From the cell containing the given text, extract its center point as [x, y] coordinate. 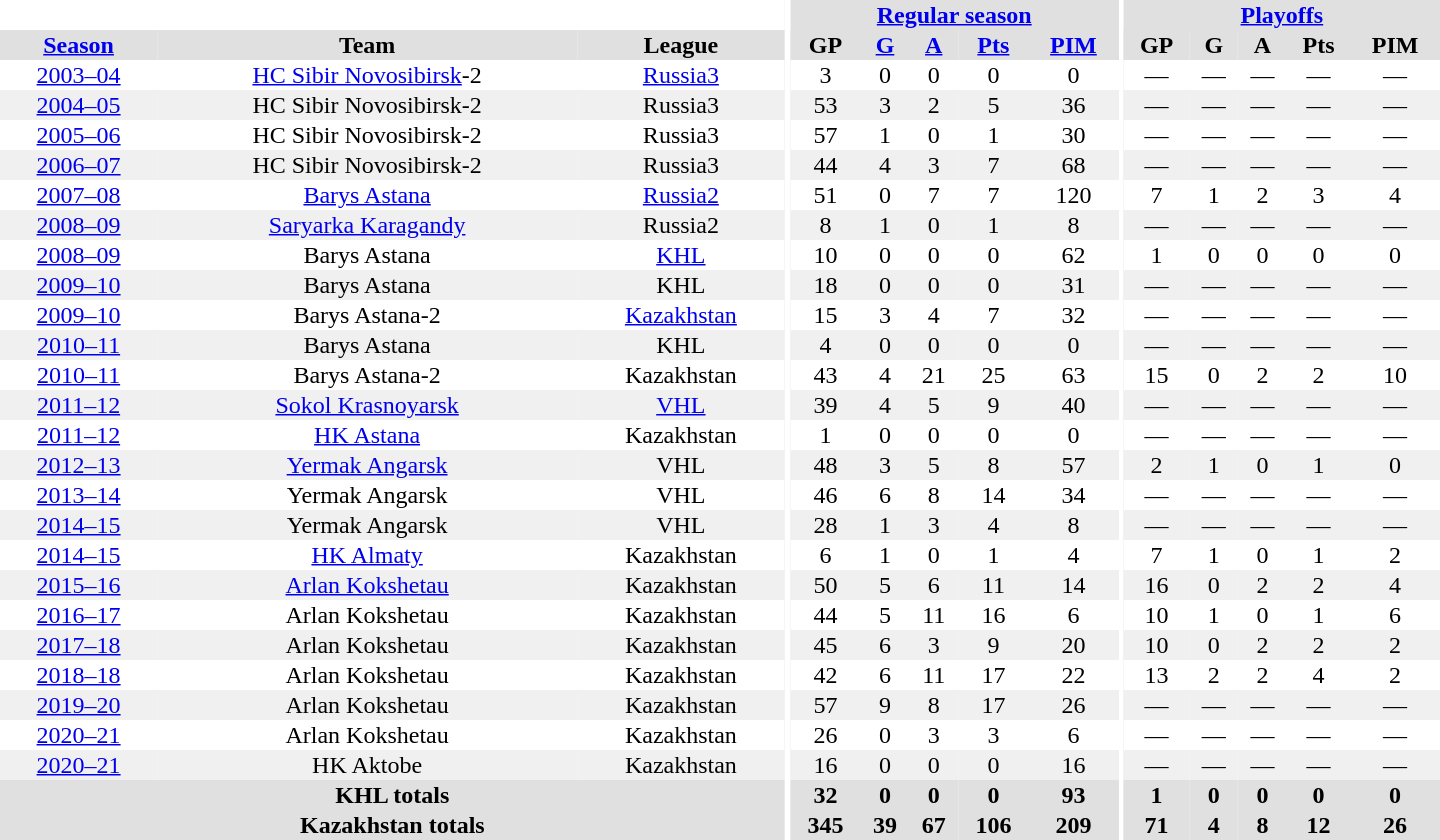
2006–07 [78, 165]
71 [1157, 825]
42 [825, 675]
48 [825, 465]
2003–04 [78, 75]
30 [1074, 135]
2013–14 [78, 495]
40 [1074, 405]
2004–05 [78, 105]
HK Almaty [367, 555]
22 [1074, 675]
18 [825, 285]
31 [1074, 285]
Playoffs [1282, 15]
2005–06 [78, 135]
51 [825, 195]
34 [1074, 495]
28 [825, 525]
Sokol Krasnoyarsk [367, 405]
13 [1157, 675]
2017–18 [78, 645]
120 [1074, 195]
63 [1074, 375]
93 [1074, 795]
KHL totals [392, 795]
53 [825, 105]
67 [934, 825]
2015–16 [78, 585]
Regular season [954, 15]
25 [993, 375]
12 [1318, 825]
209 [1074, 825]
HK Astana [367, 435]
2016–17 [78, 615]
62 [1074, 255]
Saryarka Karagandy [367, 225]
21 [934, 375]
46 [825, 495]
20 [1074, 645]
2012–13 [78, 465]
106 [993, 825]
HK Aktobe [367, 765]
2018–18 [78, 675]
36 [1074, 105]
68 [1074, 165]
43 [825, 375]
Kazakhstan totals [392, 825]
345 [825, 825]
Season [78, 45]
Team [367, 45]
50 [825, 585]
2007–08 [78, 195]
2019–20 [78, 705]
45 [825, 645]
League [681, 45]
